Search for the cell housing the specified text and yield its [x, y] center coordinate. 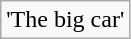
'The big car' [66, 20]
